Pinpoint the cell where the given text exists, returning its [x, y] midpoint coordinate. 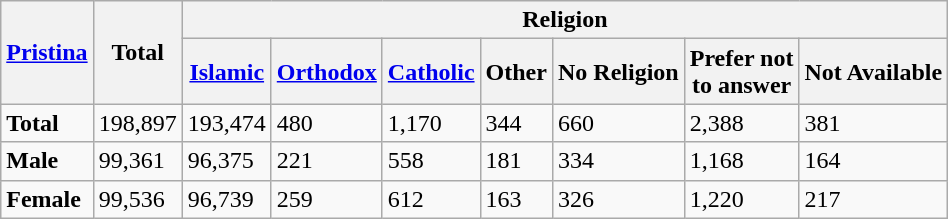
2,388 [742, 123]
334 [618, 161]
Not Available [874, 72]
99,536 [138, 199]
381 [874, 123]
Islamic [226, 72]
660 [618, 123]
480 [326, 123]
163 [516, 199]
Religion [564, 20]
Male [47, 161]
198,897 [138, 123]
217 [874, 199]
344 [516, 123]
Other [516, 72]
No Religion [618, 72]
164 [874, 161]
96,375 [226, 161]
Catholic [431, 72]
1,220 [742, 199]
Orthodox [326, 72]
96,739 [226, 199]
1,168 [742, 161]
Female [47, 199]
558 [431, 161]
1,170 [431, 123]
Pristina [47, 52]
Prefer notto answer [742, 72]
193,474 [226, 123]
259 [326, 199]
612 [431, 199]
326 [618, 199]
99,361 [138, 161]
221 [326, 161]
181 [516, 161]
